From the cell containing the given text, extract its center point as (X, Y) coordinate. 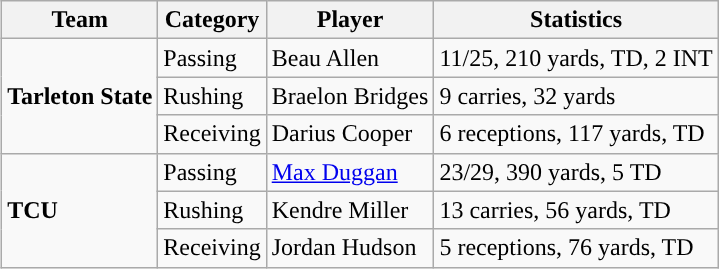
5 receptions, 76 yards, TD (576, 248)
Team (80, 20)
TCU (80, 210)
9 carries, 32 yards (576, 96)
Player (350, 20)
Category (212, 20)
23/29, 390 yards, 5 TD (576, 172)
Kendre Miller (350, 210)
Tarleton State (80, 96)
Braelon Bridges (350, 96)
Darius Cooper (350, 134)
Max Duggan (350, 172)
13 carries, 56 yards, TD (576, 210)
Beau Allen (350, 58)
11/25, 210 yards, TD, 2 INT (576, 58)
Statistics (576, 20)
6 receptions, 117 yards, TD (576, 134)
Jordan Hudson (350, 248)
